Provide the (X, Y) coordinate of the cell's center where the given text is located.  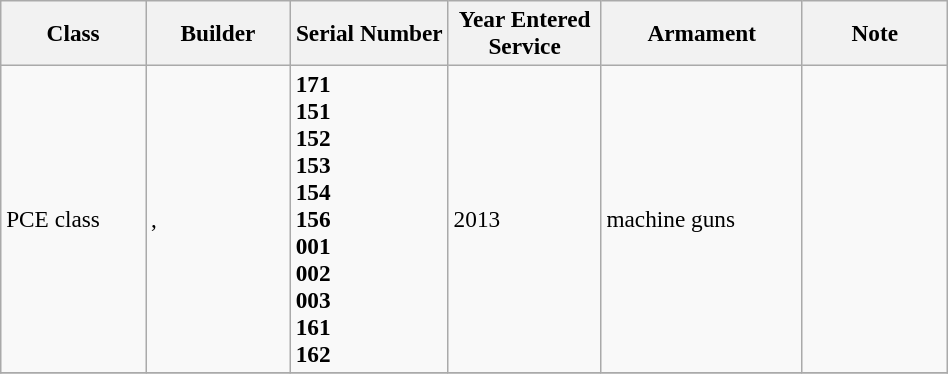
171151152153154156001002003161162 (369, 219)
machine guns (702, 219)
PCE class (74, 219)
Note (874, 32)
2013 (524, 219)
Year Entered Service (524, 32)
Serial Number (369, 32)
Armament (702, 32)
Class (74, 32)
, (218, 219)
Builder (218, 32)
